For the text-containing cell, return its midpoint in [x, y] coordinate format. 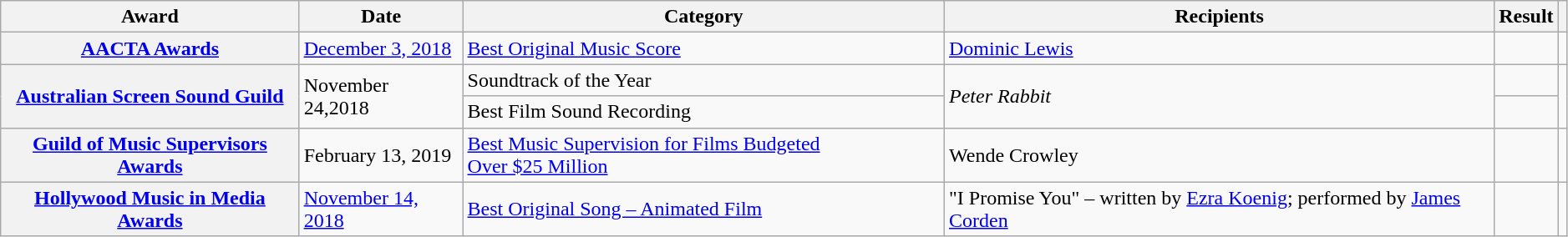
November 24,2018 [381, 96]
Guild of Music Supervisors Awards [150, 155]
Best Original Song – Animated Film [703, 209]
Hollywood Music in Media Awards [150, 209]
AACTA Awards [150, 48]
"I Promise You" – written by Ezra Koenig; performed by James Corden [1219, 209]
Wende Crowley [1219, 155]
Australian Screen Sound Guild [150, 96]
December 3, 2018 [381, 48]
Recipients [1219, 17]
Best Film Sound Recording [703, 112]
Dominic Lewis [1219, 48]
November 14, 2018 [381, 209]
Peter Rabbit [1219, 96]
Best Original Music Score [703, 48]
Best Music Supervision for Films Budgeted Over $25 Million [703, 155]
Soundtrack of the Year [703, 80]
February 13, 2019 [381, 155]
Result [1526, 17]
Award [150, 17]
Category [703, 17]
Date [381, 17]
